Identify which cell holds the provided text, then report its (x, y) central coordinate. 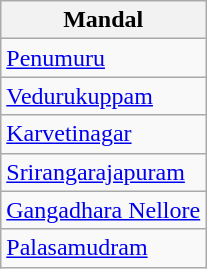
Gangadhara Nellore (104, 210)
Srirangarajapuram (104, 172)
Mandal (104, 20)
Palasamudram (104, 248)
Karvetinagar (104, 134)
Penumuru (104, 58)
Vedurukuppam (104, 96)
